Capture the cell that displays the provided text and extract its [X, Y] central coordinate. 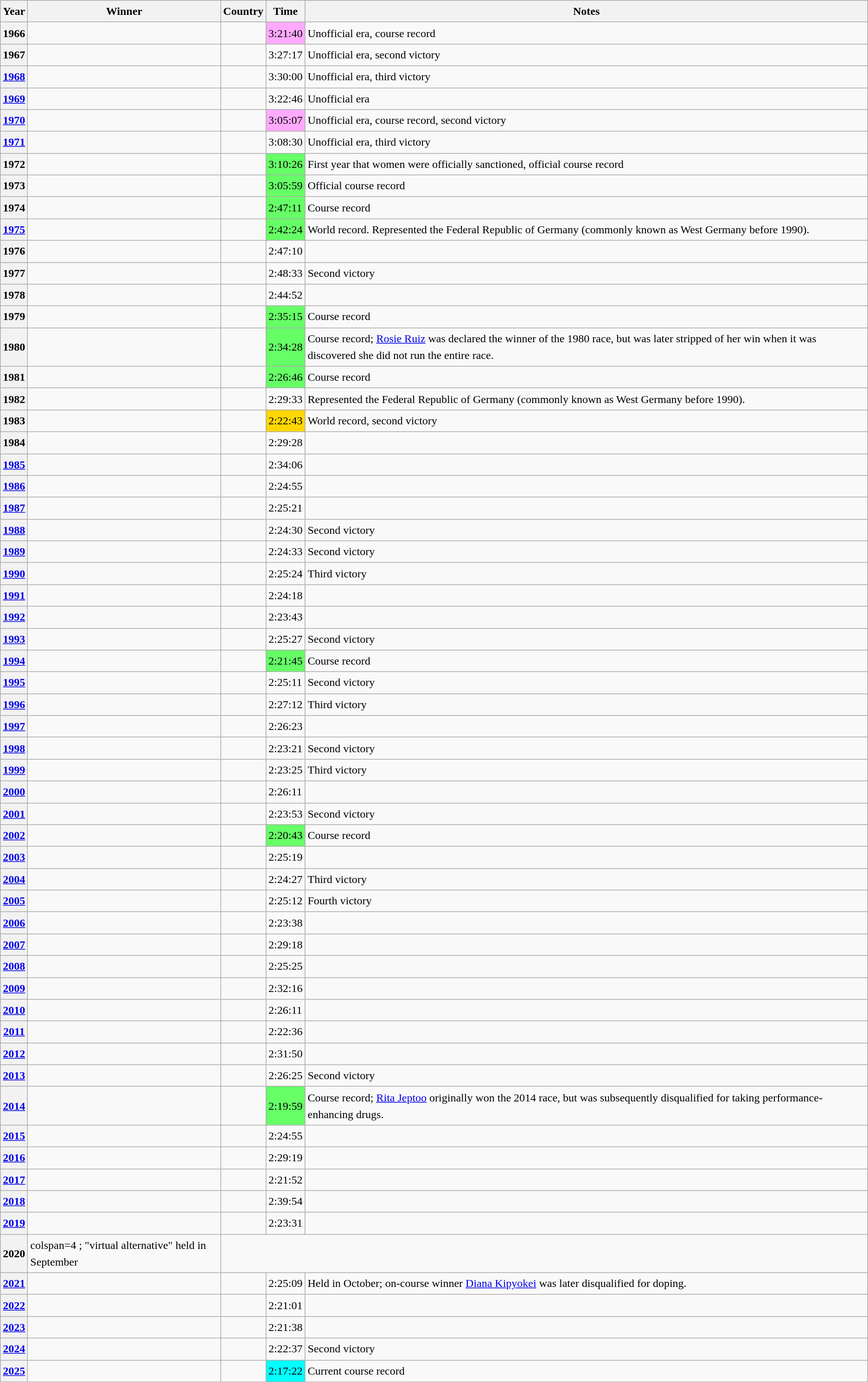
First year that women were officially sanctioned, official course record [586, 164]
2025 [14, 1371]
World record, second victory [586, 421]
1975 [14, 229]
2:32:16 [286, 989]
2:23:25 [286, 770]
3:05:59 [286, 186]
1971 [14, 142]
1988 [14, 530]
2023 [14, 1327]
2020 [14, 1253]
Unofficial era, course record, second victory [586, 121]
2002 [14, 836]
2:25:19 [286, 857]
2012 [14, 1054]
2005 [14, 901]
2:35:15 [286, 317]
1978 [14, 295]
1969 [14, 98]
2:48:33 [286, 274]
1989 [14, 552]
1986 [14, 486]
2:24:27 [286, 879]
2:25:12 [286, 901]
Current course record [586, 1371]
1974 [14, 208]
2:23:43 [286, 617]
2010 [14, 1010]
2017 [14, 1180]
1992 [14, 617]
2014 [14, 1106]
Notes [586, 11]
2004 [14, 879]
2:26:25 [286, 1076]
colspan=4 ; "virtual alternative" held in September [124, 1253]
2:24:33 [286, 552]
2024 [14, 1349]
2:25:11 [286, 683]
2:29:19 [286, 1158]
1980 [14, 347]
2006 [14, 923]
Official course record [586, 186]
2:24:18 [286, 595]
Fourth victory [586, 901]
1991 [14, 595]
2:20:43 [286, 836]
Unofficial era, course record [586, 33]
2:34:28 [286, 347]
1997 [14, 726]
2:25:25 [286, 966]
3:05:07 [286, 121]
2016 [14, 1158]
World record. Represented the Federal Republic of Germany (commonly known as West Germany before 1990). [586, 229]
2003 [14, 857]
2009 [14, 989]
2001 [14, 813]
2:26:46 [286, 377]
2:47:11 [286, 208]
1996 [14, 705]
1999 [14, 770]
1973 [14, 186]
1994 [14, 661]
2:24:30 [286, 530]
2011 [14, 1032]
2007 [14, 944]
2:21:38 [286, 1327]
2:26:23 [286, 726]
2:23:38 [286, 923]
1982 [14, 399]
2:47:10 [286, 251]
1968 [14, 77]
1977 [14, 274]
2022 [14, 1305]
1990 [14, 573]
3:22:46 [286, 98]
3:10:26 [286, 164]
1983 [14, 421]
2:17:22 [286, 1371]
2:39:54 [286, 1201]
2:21:01 [286, 1305]
2:21:45 [286, 661]
2019 [14, 1223]
2:19:59 [286, 1106]
Unofficial era, second victory [586, 55]
2:44:52 [286, 295]
1998 [14, 749]
Course record; Rita Jeptoo originally won the 2014 race, but was subsequently disqualified for taking performance-enhancing drugs. [586, 1106]
2:29:28 [286, 442]
2:22:37 [286, 1349]
2:25:09 [286, 1284]
Held in October; on-course winner Diana Kipyokei was later disqualified for doping. [586, 1284]
1967 [14, 55]
1985 [14, 465]
1966 [14, 33]
Time [286, 11]
1993 [14, 639]
2:34:06 [286, 465]
2:25:21 [286, 508]
Unofficial era [586, 98]
2:31:50 [286, 1054]
1981 [14, 377]
2000 [14, 792]
2:23:31 [286, 1223]
3:08:30 [286, 142]
Winner [124, 11]
1970 [14, 121]
3:21:40 [286, 33]
2:27:12 [286, 705]
2:22:36 [286, 1032]
2:21:52 [286, 1180]
2:29:18 [286, 944]
2015 [14, 1136]
1987 [14, 508]
Year [14, 11]
2008 [14, 966]
3:27:17 [286, 55]
Represented the Federal Republic of Germany (commonly known as West Germany before 1990). [586, 399]
2:23:53 [286, 813]
2:23:21 [286, 749]
1976 [14, 251]
Country [243, 11]
2018 [14, 1201]
2:25:27 [286, 639]
1995 [14, 683]
2:25:24 [286, 573]
1984 [14, 442]
2:42:24 [286, 229]
3:30:00 [286, 77]
2013 [14, 1076]
2021 [14, 1284]
1979 [14, 317]
2:22:43 [286, 421]
1972 [14, 164]
2:29:33 [286, 399]
